Find where the given text appears and provide that cell's center as [X, Y] coordinate. 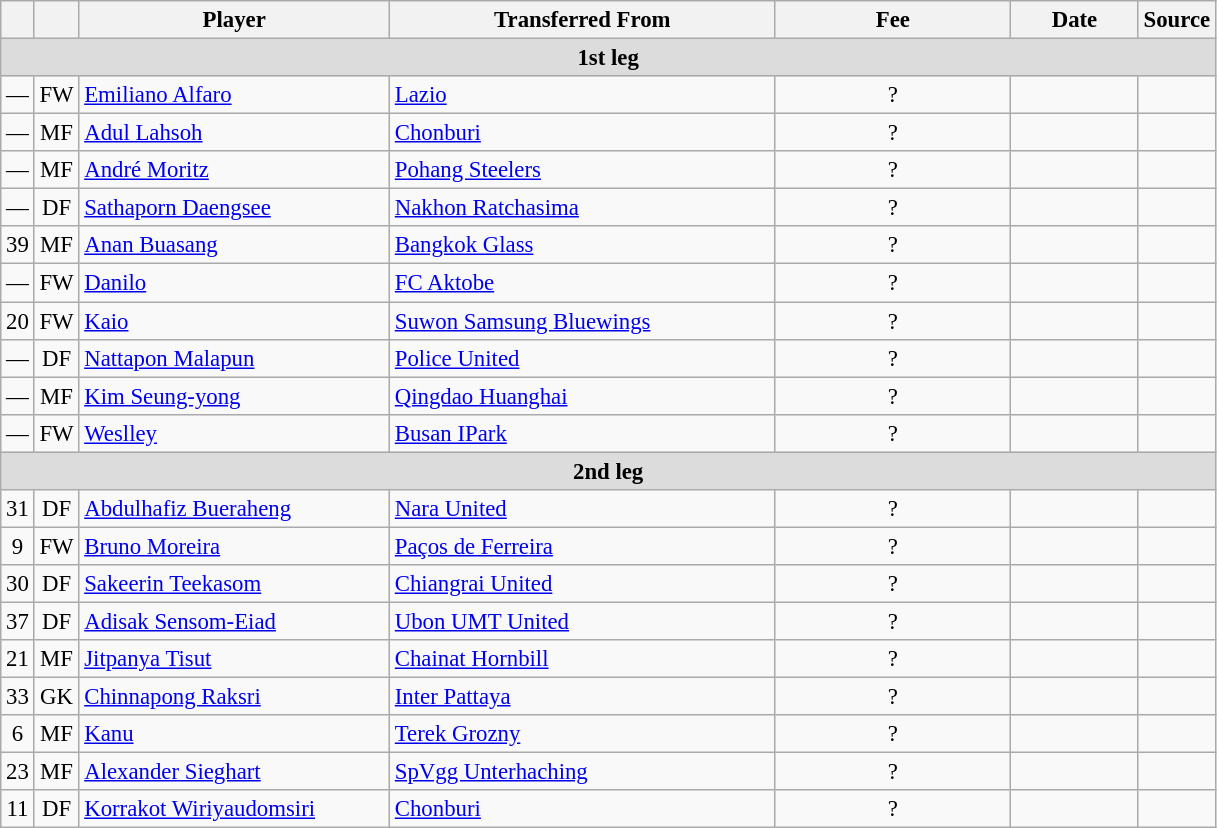
Chiangrai United [582, 584]
21 [18, 659]
Kim Seung-yong [234, 396]
SpVgg Unterhaching [582, 772]
Emiliano Alfaro [234, 95]
Sakeerin Teekasom [234, 584]
Transferred From [582, 20]
Kaio [234, 321]
Nakhon Ratchasima [582, 208]
20 [18, 321]
Abdulhafiz Bueraheng [234, 509]
Weslley [234, 433]
Sathaporn Daengsee [234, 208]
Inter Pattaya [582, 697]
11 [18, 809]
Danilo [234, 283]
Bruno Moreira [234, 546]
Jitpanya Tisut [234, 659]
Chinnapong Raksri [234, 697]
23 [18, 772]
Adisak Sensom-Eiad [234, 621]
Qingdao Huanghai [582, 396]
FC Aktobe [582, 283]
Chainat Hornbill [582, 659]
Source [1176, 20]
Lazio [582, 95]
30 [18, 584]
Busan IPark [582, 433]
Fee [893, 20]
31 [18, 509]
Date [1075, 20]
André Moritz [234, 170]
2nd leg [608, 471]
Nattapon Malapun [234, 358]
Korrakot Wiriyaudomsiri [234, 809]
Alexander Sieghart [234, 772]
Nara United [582, 509]
Suwon Samsung Bluewings [582, 321]
Pohang Steelers [582, 170]
Police United [582, 358]
Adul Lahsoh [234, 133]
Ubon UMT United [582, 621]
Bangkok Glass [582, 245]
33 [18, 697]
39 [18, 245]
Player [234, 20]
6 [18, 734]
37 [18, 621]
Paços de Ferreira [582, 546]
GK [56, 697]
Anan Buasang [234, 245]
Terek Grozny [582, 734]
1st leg [608, 58]
Kanu [234, 734]
9 [18, 546]
